Return [x, y] of the center of cell containing provided text 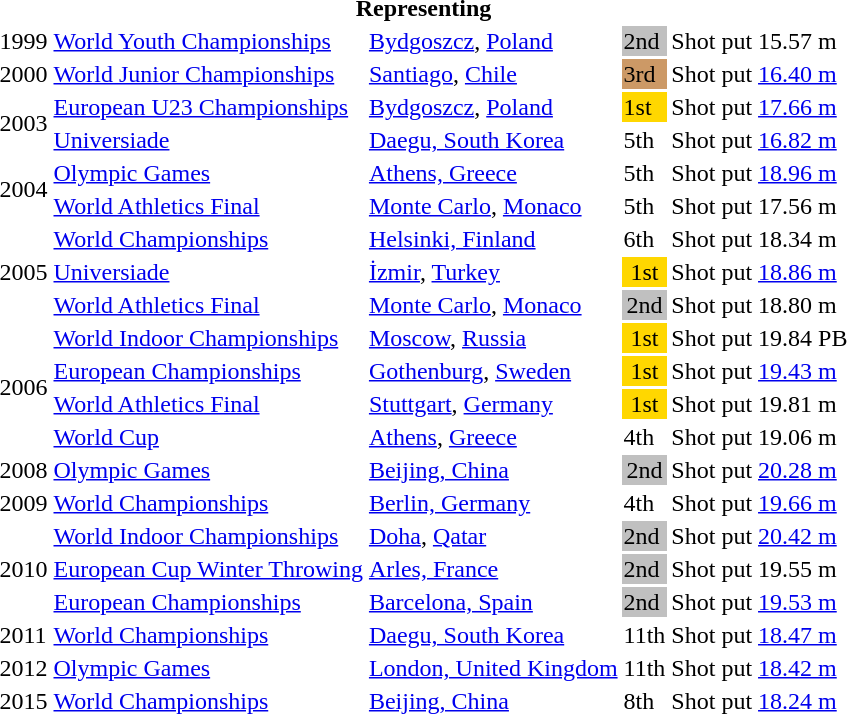
World Junior Championships [208, 74]
Berlin, Germany [493, 503]
6th [644, 239]
İzmir, Turkey [493, 272]
Beijing, China [493, 470]
Arles, France [493, 569]
Doha, Qatar [493, 536]
Gothenburg, Sweden [493, 371]
European Cup Winter Throwing [208, 569]
Helsinki, Finland [493, 239]
London, United Kingdom [493, 668]
Barcelona, Spain [493, 602]
European U23 Championships [208, 107]
Stuttgart, Germany [493, 404]
3rd [644, 74]
Moscow, Russia [493, 338]
Santiago, Chile [493, 74]
World Cup [208, 437]
World Youth Championships [208, 41]
